Return (X, Y) of the center of cell containing provided text 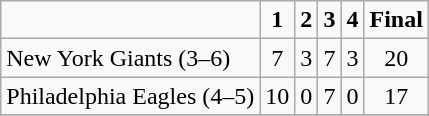
4 (352, 20)
1 (278, 20)
10 (278, 96)
17 (396, 96)
New York Giants (3–6) (130, 58)
Final (396, 20)
2 (306, 20)
Philadelphia Eagles (4–5) (130, 96)
20 (396, 58)
